Determine the (X, Y) coordinate at the center of the cell enclosing the given text.  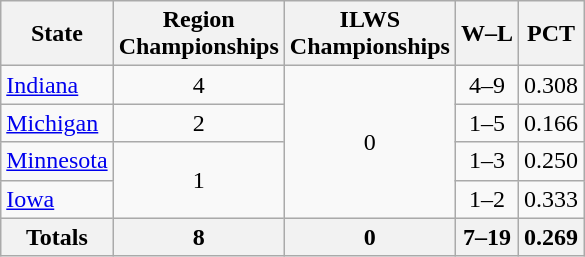
Indiana (57, 85)
2 (198, 123)
W–L (486, 34)
1 (198, 180)
7–19 (486, 237)
0.333 (550, 199)
0.269 (550, 237)
1–2 (486, 199)
8 (198, 237)
Totals (57, 237)
ILWSChampionships (370, 34)
PCT (550, 34)
4–9 (486, 85)
RegionChampionships (198, 34)
Iowa (57, 199)
0.250 (550, 161)
1–5 (486, 123)
1–3 (486, 161)
Michigan (57, 123)
State (57, 34)
0.166 (550, 123)
4 (198, 85)
Minnesota (57, 161)
0.308 (550, 85)
